Scan for the cell matching the given text and deliver its [X, Y] coordinate at center. 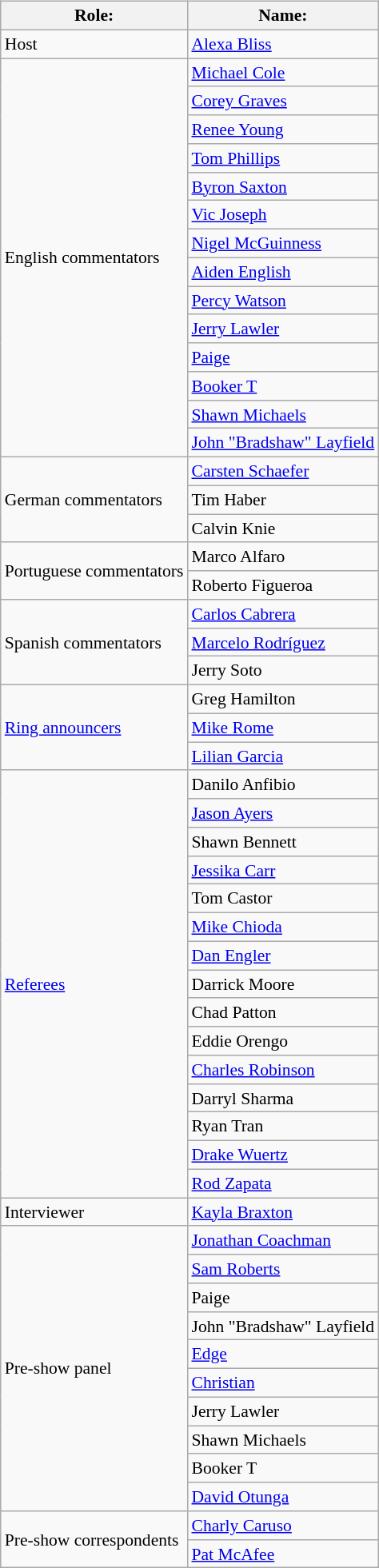
Byron Saxton [283, 186]
Role: [94, 16]
Chad Patton [283, 1012]
Ryan Tran [283, 1127]
Edge [283, 1355]
Carsten Schaefer [283, 472]
Roberto Figueroa [283, 585]
Lilian Garcia [283, 756]
Christian [283, 1383]
Michael Cole [283, 73]
Dan Engler [283, 956]
Host [94, 44]
Darryl Sharma [283, 1098]
Name: [283, 16]
Calvin Knie [283, 529]
David Otunga [283, 1497]
Alexa Bliss [283, 44]
Nigel McGuinness [283, 244]
Carlos Cabrera [283, 614]
Corey Graves [283, 101]
Jerry Soto [283, 671]
German commentators [94, 501]
Tim Haber [283, 500]
Ring announcers [94, 728]
Interviewer [94, 1212]
Sam Roberts [283, 1269]
Charles Robinson [283, 1070]
Kayla Braxton [283, 1212]
English commentators [94, 257]
Aiden English [283, 272]
Charly Caruso [283, 1526]
Jason Ayers [283, 813]
Drake Wuertz [283, 1155]
Rod Zapata [283, 1183]
Tom Phillips [283, 158]
Renee Young [283, 130]
Shawn Bennett [283, 842]
Pat McAfee [283, 1554]
Percy Watson [283, 301]
Marcelo Rodríguez [283, 642]
Spanish commentators [94, 643]
Mike Chioda [283, 928]
Jessika Carr [283, 870]
Vic Joseph [283, 215]
Greg Hamilton [283, 700]
Danilo Anfibio [283, 784]
Referees [94, 983]
Portuguese commentators [94, 571]
Tom Castor [283, 899]
Mike Rome [283, 728]
Darrick Moore [283, 984]
Eddie Orengo [283, 1041]
Pre-show correspondents [94, 1540]
Pre-show panel [94, 1368]
Jonathan Coachman [283, 1240]
Marco Alfaro [283, 557]
